Detect which cell encompasses the target text, then output its (x, y) center coordinate. 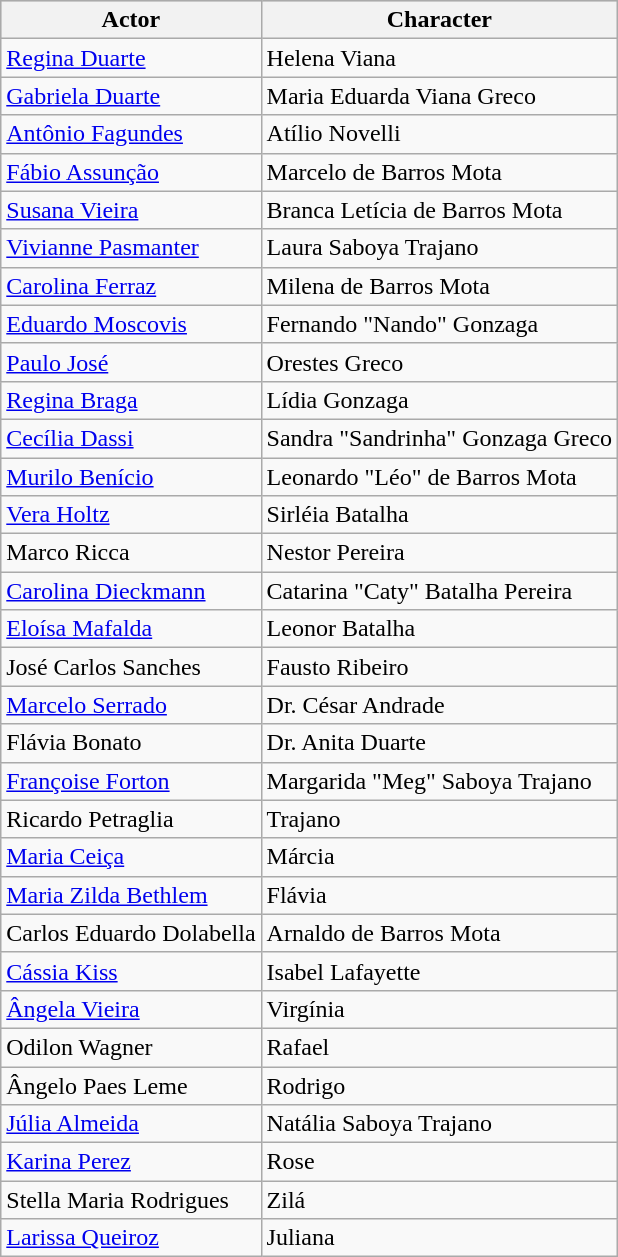
José Carlos Sanches (131, 667)
Márcia (440, 857)
Paulo José (131, 362)
Fausto Ribeiro (440, 667)
Actor (131, 20)
Isabel Lafayette (440, 971)
Natália Saboya Trajano (440, 1124)
Gabriela Duarte (131, 96)
Karina Perez (131, 1162)
Odilon Wagner (131, 1047)
Fábio Assunção (131, 172)
Eduardo Moscovis (131, 324)
Sandra "Sandrinha" Gonzaga Greco (440, 438)
Júlia Almeida (131, 1124)
Branca Letícia de Barros Mota (440, 210)
Fernando "Nando" Gonzaga (440, 324)
Milena de Barros Mota (440, 286)
Virgínia (440, 1009)
Regina Braga (131, 400)
Lídia Gonzaga (440, 400)
Atílio Novelli (440, 134)
Ângela Vieira (131, 1009)
Ricardo Petraglia (131, 819)
Carolina Dieckmann (131, 591)
Sirléia Batalha (440, 515)
Maria Ceiça (131, 857)
Zilá (440, 1200)
Helena Viana (440, 58)
Marco Ricca (131, 553)
Vivianne Pasmanter (131, 248)
Arnaldo de Barros Mota (440, 933)
Trajano (440, 819)
Orestes Greco (440, 362)
Vera Holtz (131, 515)
Ângelo Paes Leme (131, 1085)
Dr. César Andrade (440, 705)
Antônio Fagundes (131, 134)
Cecília Dassi (131, 438)
Susana Vieira (131, 210)
Françoise Forton (131, 781)
Cássia Kiss (131, 971)
Nestor Pereira (440, 553)
Carlos Eduardo Dolabella (131, 933)
Juliana (440, 1238)
Rafael (440, 1047)
Flávia Bonato (131, 743)
Leonor Batalha (440, 629)
Maria Eduarda Viana Greco (440, 96)
Margarida "Meg" Saboya Trajano (440, 781)
Character (440, 20)
Stella Maria Rodrigues (131, 1200)
Marcelo de Barros Mota (440, 172)
Laura Saboya Trajano (440, 248)
Regina Duarte (131, 58)
Leonardo "Léo" de Barros Mota (440, 477)
Maria Zilda Bethlem (131, 895)
Eloísa Mafalda (131, 629)
Rose (440, 1162)
Carolina Ferraz (131, 286)
Murilo Benício (131, 477)
Marcelo Serrado (131, 705)
Larissa Queiroz (131, 1238)
Rodrigo (440, 1085)
Catarina "Caty" Batalha Pereira (440, 591)
Dr. Anita Duarte (440, 743)
Flávia (440, 895)
